Return the (X, Y) coordinate for the center point of the cell that contains the specified text.  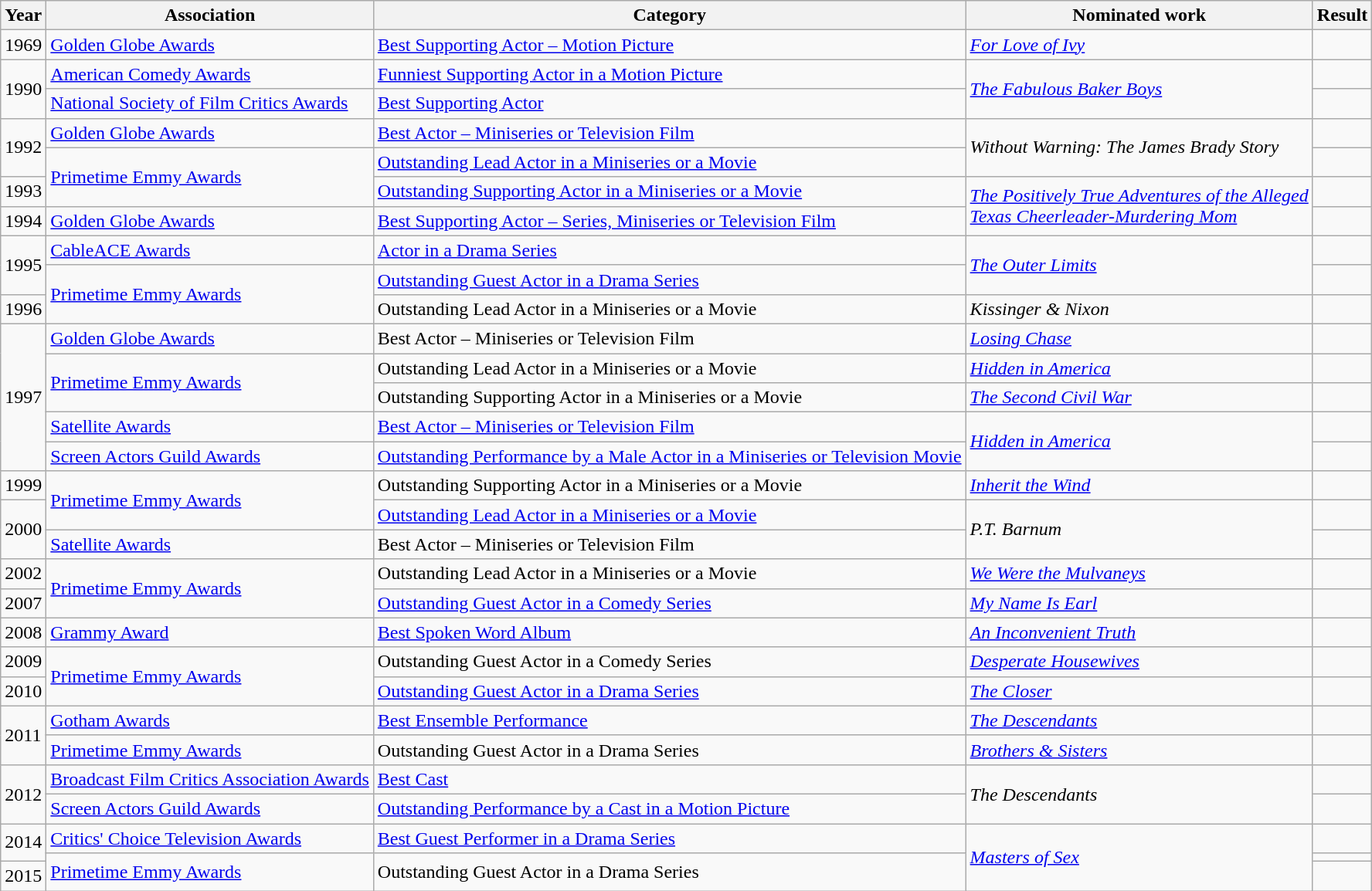
2007 (23, 603)
The Outer Limits (1139, 265)
Masters of Sex (1139, 857)
Losing Chase (1139, 338)
The Fabulous Baker Boys (1139, 89)
1992 (23, 147)
Outstanding Performance by a Male Actor in a Miniseries or Television Movie (669, 456)
1993 (23, 191)
My Name Is Earl (1139, 603)
2008 (23, 632)
1996 (23, 309)
Without Warning: The James Brady Story (1139, 147)
Grammy Award (210, 632)
The Second Civil War (1139, 398)
Actor in a Drama Series (669, 250)
American Comedy Awards (210, 74)
Inherit the Wind (1139, 486)
Category (669, 15)
Critics' Choice Television Awards (210, 838)
Outstanding Performance by a Cast in a Motion Picture (669, 808)
National Society of Film Critics Awards (210, 103)
2009 (23, 662)
Broadcast Film Critics Association Awards (210, 779)
Best Supporting Actor – Motion Picture (669, 45)
The Positively True Adventures of the AllegedTexas Cheerleader-Murdering Mom (1139, 206)
2002 (23, 574)
Year (23, 15)
1997 (23, 397)
An Inconvenient Truth (1139, 632)
2014 (23, 842)
Association (210, 15)
Funniest Supporting Actor in a Motion Picture (669, 74)
1999 (23, 486)
The Closer (1139, 691)
2012 (23, 794)
Desperate Housewives (1139, 662)
1969 (23, 45)
1990 (23, 89)
2000 (23, 530)
Brothers & Sisters (1139, 750)
Best Cast (669, 779)
Best Supporting Actor (669, 103)
For Love of Ivy (1139, 45)
1994 (23, 221)
We Were the Mulvaneys (1139, 574)
2011 (23, 735)
2010 (23, 691)
Best Spoken Word Album (669, 632)
Best Guest Performer in a Drama Series (669, 838)
Best Ensemble Performance (669, 720)
2015 (23, 876)
Nominated work (1139, 15)
1995 (23, 265)
Result (1342, 15)
CableACE Awards (210, 250)
P.T. Barnum (1139, 530)
Gotham Awards (210, 720)
Kissinger & Nixon (1139, 309)
Best Supporting Actor – Series, Miniseries or Television Film (669, 221)
